Provide the [X, Y] coordinate of the cell's center where the given text is located.  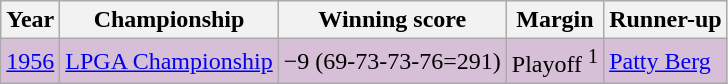
Winning score [392, 20]
Margin [554, 20]
Patty Berg [666, 62]
Championship [169, 20]
Year [30, 20]
1956 [30, 62]
Playoff 1 [554, 62]
Runner-up [666, 20]
LPGA Championship [169, 62]
−9 (69-73-73-76=291) [392, 62]
